Identify which cell holds the provided text, then report its [X, Y] central coordinate. 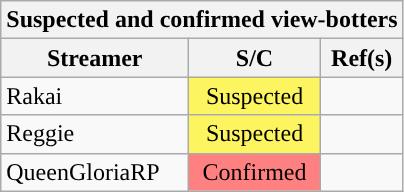
S/C [255, 58]
Ref(s) [362, 58]
QueenGloriaRP [95, 172]
Rakai [95, 96]
Suspected and confirmed view-botters [202, 20]
Streamer [95, 58]
Confirmed [255, 172]
Reggie [95, 134]
